Scan for the cell matching the given text and deliver its [x, y] coordinate at center. 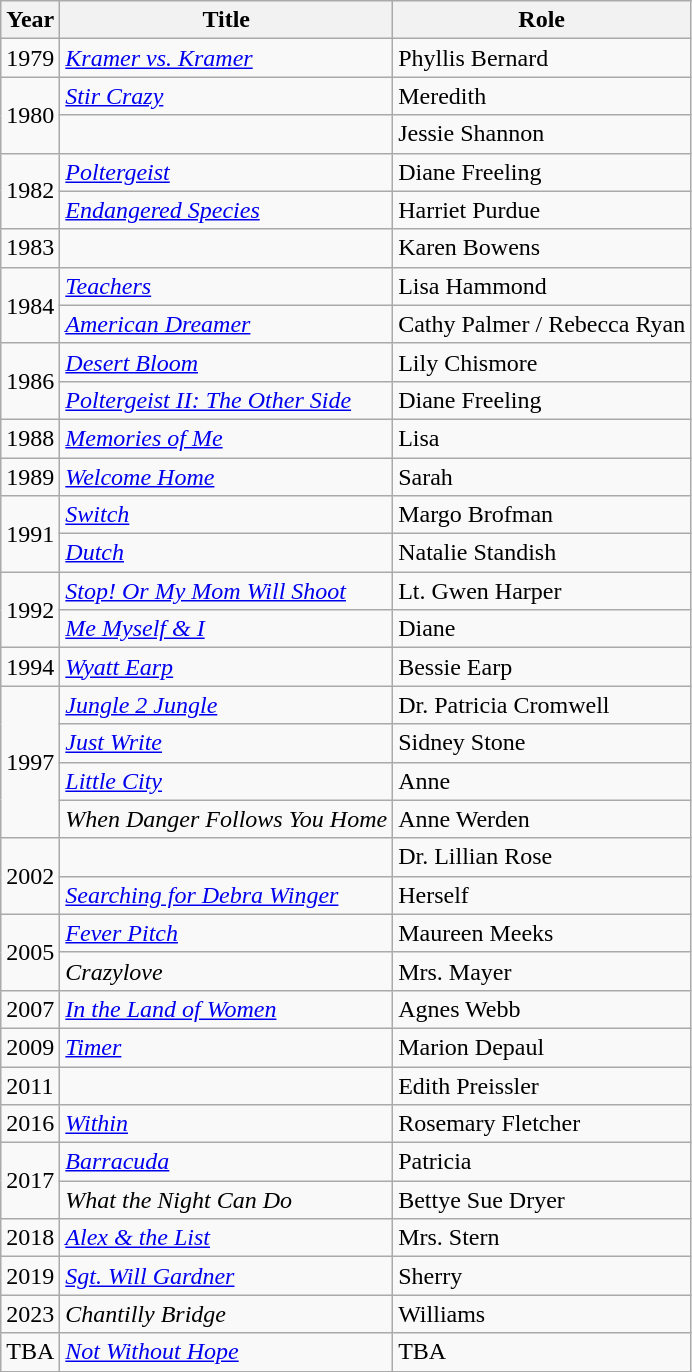
1980 [30, 115]
American Dreamer [226, 324]
Bessie Earp [542, 667]
2002 [30, 876]
Memories of Me [226, 438]
Williams [542, 1314]
Lt. Gwen Harper [542, 591]
Jessie Shannon [542, 134]
1997 [30, 762]
2018 [30, 1238]
Crazylove [226, 971]
Kramer vs. Kramer [226, 58]
Within [226, 1124]
Welcome Home [226, 477]
Sarah [542, 477]
Wyatt Earp [226, 667]
2009 [30, 1047]
Year [30, 20]
Endangered Species [226, 210]
Alex & the List [226, 1238]
Dr. Patricia Cromwell [542, 705]
Marion Depaul [542, 1047]
Bettye Sue Dryer [542, 1200]
Anne [542, 781]
Searching for Debra Winger [226, 895]
Dutch [226, 553]
Meredith [542, 96]
2011 [30, 1085]
Sidney Stone [542, 743]
Just Write [226, 743]
Dr. Lillian Rose [542, 857]
1994 [30, 667]
Chantilly Bridge [226, 1314]
1989 [30, 477]
2016 [30, 1124]
Teachers [226, 286]
Anne Werden [542, 819]
Title [226, 20]
Cathy Palmer / Rebecca Ryan [542, 324]
1991 [30, 534]
Me Myself & I [226, 629]
Poltergeist [226, 172]
Fever Pitch [226, 933]
Barracuda [226, 1162]
Margo Brofman [542, 515]
1979 [30, 58]
Lisa Hammond [542, 286]
1984 [30, 305]
2023 [30, 1314]
1992 [30, 610]
Mrs. Mayer [542, 971]
Rosemary Fletcher [542, 1124]
Switch [226, 515]
Patricia [542, 1162]
In the Land of Women [226, 1009]
2019 [30, 1276]
Desert Bloom [226, 362]
Mrs. Stern [542, 1238]
Poltergeist II: The Other Side [226, 400]
When Danger Follows You Home [226, 819]
2017 [30, 1181]
1982 [30, 191]
Jungle 2 Jungle [226, 705]
Lily Chismore [542, 362]
1983 [30, 248]
Diane [542, 629]
1988 [30, 438]
Herself [542, 895]
1986 [30, 381]
Harriet Purdue [542, 210]
Agnes Webb [542, 1009]
What the Night Can Do [226, 1200]
2005 [30, 952]
Phyllis Bernard [542, 58]
Karen Bowens [542, 248]
Sherry [542, 1276]
Not Without Hope [226, 1352]
Timer [226, 1047]
Stir Crazy [226, 96]
2007 [30, 1009]
Sgt. Will Gardner [226, 1276]
Edith Preissler [542, 1085]
Natalie Standish [542, 553]
Little City [226, 781]
Lisa [542, 438]
Role [542, 20]
Stop! Or My Mom Will Shoot [226, 591]
Maureen Meeks [542, 933]
